Detect which cell encompasses the target text, then output its (X, Y) center coordinate. 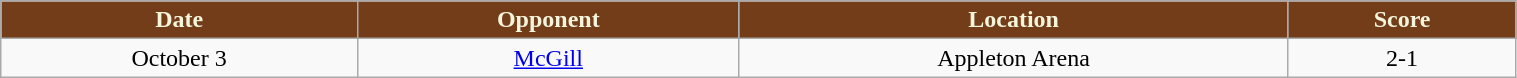
Date (180, 20)
2-1 (1402, 58)
October 3 (180, 58)
Score (1402, 20)
McGill (548, 58)
Location (1014, 20)
Appleton Arena (1014, 58)
Opponent (548, 20)
